Output the [X, Y] coordinate of the center of the cell containing the given text.  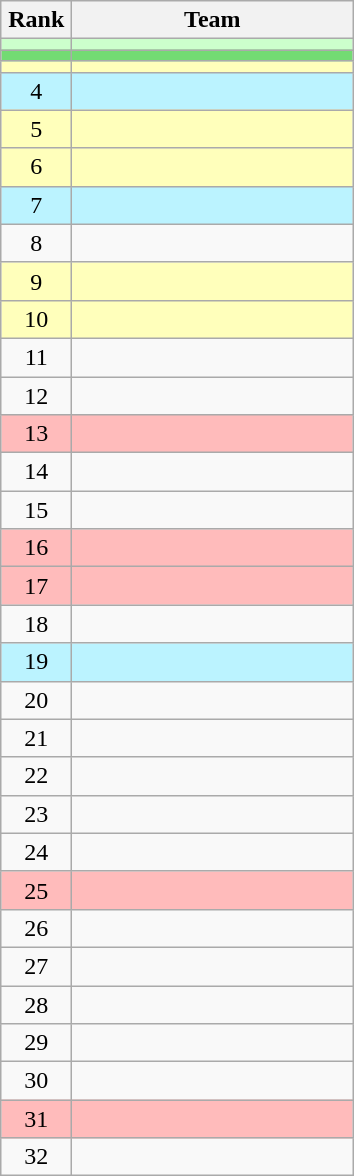
8 [36, 243]
29 [36, 1043]
31 [36, 1119]
22 [36, 776]
10 [36, 319]
Rank [36, 20]
24 [36, 852]
6 [36, 167]
20 [36, 700]
Team [212, 20]
9 [36, 281]
7 [36, 205]
16 [36, 548]
14 [36, 472]
27 [36, 966]
15 [36, 510]
12 [36, 395]
23 [36, 814]
4 [36, 91]
32 [36, 1157]
5 [36, 129]
21 [36, 738]
26 [36, 928]
30 [36, 1081]
18 [36, 624]
11 [36, 357]
19 [36, 662]
13 [36, 434]
17 [36, 586]
28 [36, 1005]
25 [36, 890]
